Detect which cell encompasses the target text, then output its (X, Y) center coordinate. 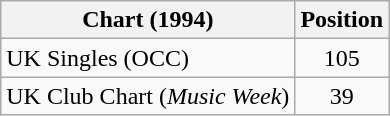
UK Singles (OCC) (148, 58)
UK Club Chart (Music Week) (148, 96)
Position (342, 20)
39 (342, 96)
105 (342, 58)
Chart (1994) (148, 20)
